Scan for the cell matching the given text and deliver its (X, Y) coordinate at center. 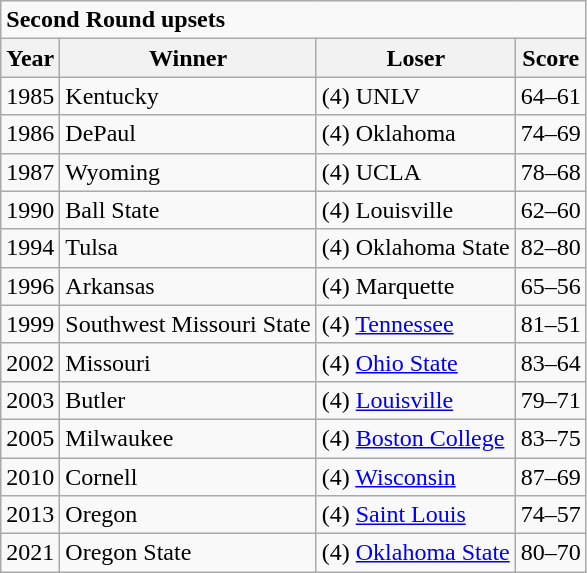
Missouri (188, 362)
(4) Tennessee (416, 324)
Oregon State (188, 553)
65–56 (550, 286)
2013 (30, 515)
62–60 (550, 210)
79–71 (550, 400)
Arkansas (188, 286)
2005 (30, 438)
(4) Wisconsin (416, 477)
Kentucky (188, 96)
78–68 (550, 172)
Milwaukee (188, 438)
64–61 (550, 96)
(4) UNLV (416, 96)
1986 (30, 134)
74–69 (550, 134)
83–75 (550, 438)
Oregon (188, 515)
87–69 (550, 477)
1985 (30, 96)
1994 (30, 248)
Ball State (188, 210)
2003 (30, 400)
DePaul (188, 134)
82–80 (550, 248)
(4) Boston College (416, 438)
2010 (30, 477)
(4) Marquette (416, 286)
Second Round upsets (294, 20)
Loser (416, 58)
Year (30, 58)
(4) UCLA (416, 172)
1996 (30, 286)
1987 (30, 172)
81–51 (550, 324)
Cornell (188, 477)
80–70 (550, 553)
(4) Oklahoma (416, 134)
74–57 (550, 515)
Butler (188, 400)
Score (550, 58)
Winner (188, 58)
2002 (30, 362)
(4) Ohio State (416, 362)
(4) Saint Louis (416, 515)
1999 (30, 324)
Wyoming (188, 172)
Southwest Missouri State (188, 324)
83–64 (550, 362)
2021 (30, 553)
Tulsa (188, 248)
1990 (30, 210)
